Detect which cell encompasses the target text, then output its [x, y] center coordinate. 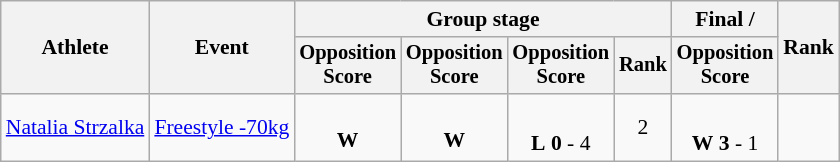
2 [643, 128]
W 3 - 1 [726, 128]
Freestyle -70kg [222, 128]
Athlete [76, 48]
Final / [726, 19]
Group stage [482, 19]
L 0 - 4 [562, 128]
Event [222, 48]
Natalia Strzalka [76, 128]
